Capture the cell that displays the provided text and extract its [x, y] central coordinate. 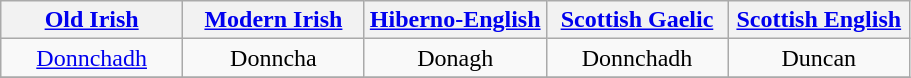
Hiberno-English [455, 20]
Scottish English [819, 20]
Modern Irish [274, 20]
Donagh [455, 58]
Scottish Gaelic [637, 20]
Donncha [274, 58]
Old Irish [92, 20]
Duncan [819, 58]
